Scan for the cell matching the given text and deliver its (x, y) coordinate at center. 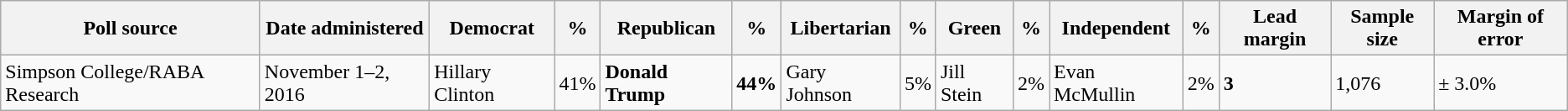
November 1–2, 2016 (344, 82)
Green (974, 29)
Evan McMullin (1116, 82)
44% (757, 82)
Jill Stein (974, 82)
5% (918, 82)
3 (1275, 82)
Poll source (131, 29)
Democrat (493, 29)
Republican (667, 29)
Date administered (344, 29)
Lead margin (1275, 29)
Independent (1116, 29)
1,076 (1382, 82)
Gary Johnson (841, 82)
± 3.0% (1501, 82)
Margin of error (1501, 29)
Simpson College/RABA Research (131, 82)
Hillary Clinton (493, 82)
Donald Trump (667, 82)
41% (578, 82)
Libertarian (841, 29)
Sample size (1382, 29)
